Locate the cell with the specified text and output its (x, y) center coordinate. 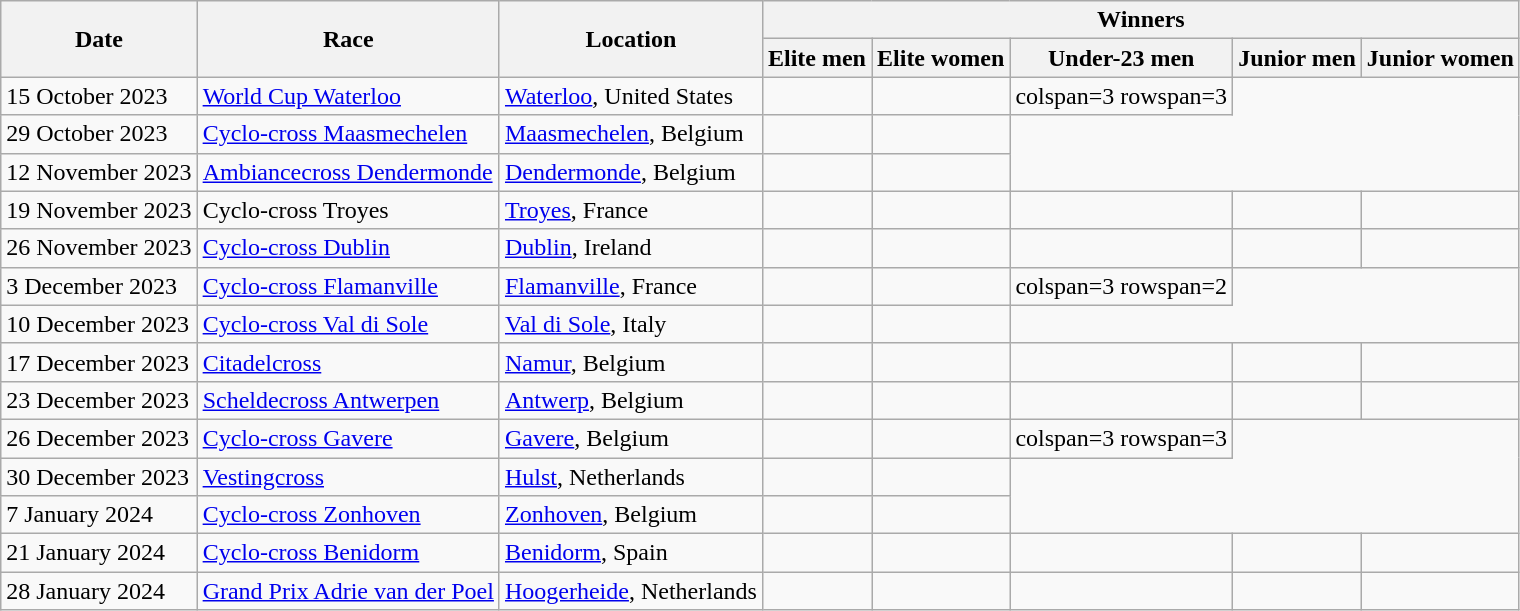
12 November 2023 (99, 172)
Hoogerheide, Netherlands (630, 591)
15 October 2023 (99, 96)
Elite men (816, 58)
7 January 2024 (99, 515)
Cyclo-cross Zonhoven (348, 515)
Benidorm, Spain (630, 553)
28 January 2024 (99, 591)
Under-23 men (1122, 58)
Cyclo-cross Gavere (348, 438)
Dublin, Ireland (630, 248)
Grand Prix Adrie van der Poel (348, 591)
Troyes, France (630, 210)
Winners (1140, 20)
Dendermonde, Belgium (630, 172)
Location (630, 39)
21 January 2024 (99, 553)
Race (348, 39)
26 November 2023 (99, 248)
Cyclo-cross Val di Sole (348, 324)
26 December 2023 (99, 438)
Vestingcross (348, 477)
Citadelcross (348, 362)
19 November 2023 (99, 210)
Cyclo-cross Dublin (348, 248)
Val di Sole, Italy (630, 324)
Waterloo, United States (630, 96)
10 December 2023 (99, 324)
Antwerp, Belgium (630, 400)
Cyclo-cross Benidorm (348, 553)
Gavere, Belgium (630, 438)
Junior women (1440, 58)
30 December 2023 (99, 477)
Scheldecross Antwerpen (348, 400)
3 December 2023 (99, 286)
Cyclo-cross Maasmechelen (348, 134)
World Cup Waterloo (348, 96)
23 December 2023 (99, 400)
Cyclo-cross Flamanville (348, 286)
Maasmechelen, Belgium (630, 134)
Elite women (941, 58)
Cyclo-cross Troyes (348, 210)
Ambiancecross Dendermonde (348, 172)
Hulst, Netherlands (630, 477)
Zonhoven, Belgium (630, 515)
Date (99, 39)
Namur, Belgium (630, 362)
Flamanville, France (630, 286)
29 October 2023 (99, 134)
17 December 2023 (99, 362)
colspan=3 rowspan=2 (1122, 286)
Junior men (1298, 58)
